Scan for the cell matching the given text and deliver its (X, Y) coordinate at center. 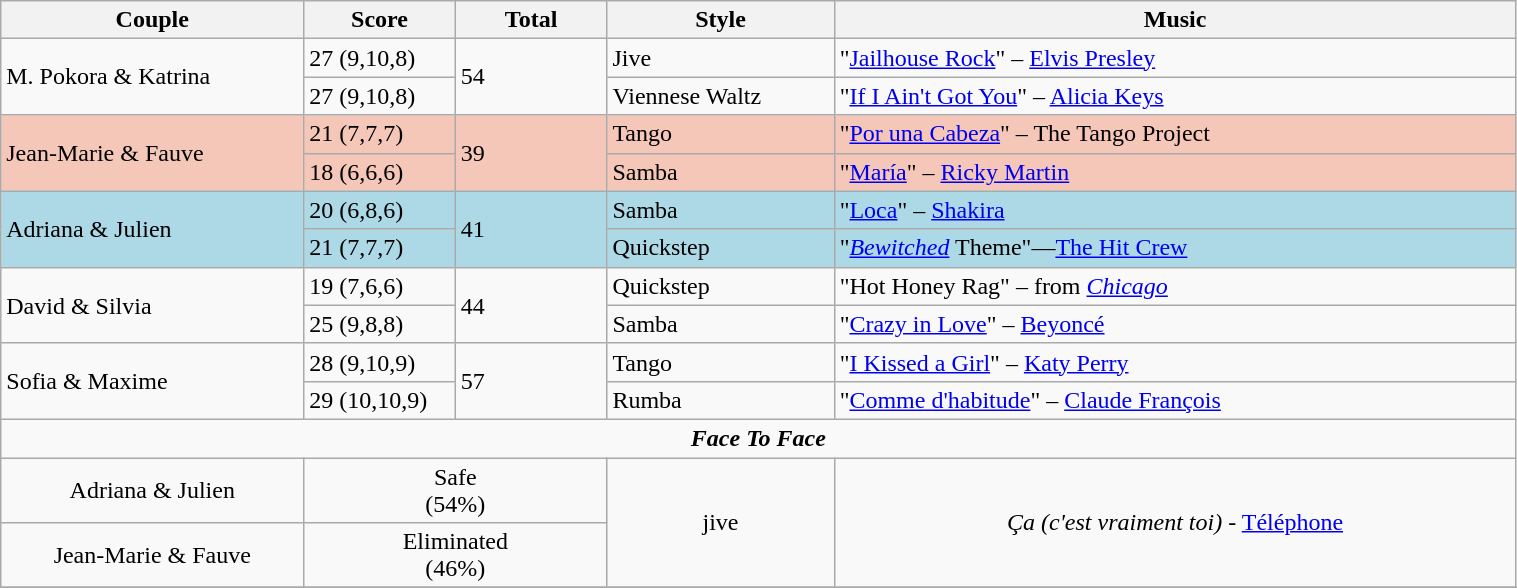
Total (531, 20)
29 (10,10,9) (380, 400)
28 (9,10,9) (380, 362)
"Jailhouse Rock" – Elvis Presley (1175, 58)
Ça (c'est vraiment toi) - Téléphone (1175, 523)
"María" – Ricky Martin (1175, 172)
Sofia & Maxime (152, 381)
19 (7,6,6) (380, 286)
"If I Ain't Got You" – Alicia Keys (1175, 96)
David & Silvia (152, 305)
25 (9,8,8) (380, 324)
"Bewitched Theme"—The Hit Crew (1175, 248)
Rumba (720, 400)
Face To Face (758, 438)
"Loca" – Shakira (1175, 210)
54 (531, 77)
Viennese Waltz (720, 96)
18 (6,6,6) (380, 172)
"I Kissed a Girl" – Katy Perry (1175, 362)
Music (1175, 20)
"Hot Honey Rag" – from Chicago (1175, 286)
Couple (152, 20)
"Por una Cabeza" – The Tango Project (1175, 134)
39 (531, 153)
"Comme d'habitude" – Claude François (1175, 400)
41 (531, 229)
jive (720, 523)
"Crazy in Love" – Beyoncé (1175, 324)
Safe(54%) (456, 490)
44 (531, 305)
Style (720, 20)
M. Pokora & Katrina (152, 77)
57 (531, 381)
20 (6,8,6) (380, 210)
Eliminated(46%) (456, 556)
Score (380, 20)
Jive (720, 58)
